Output the [x, y] coordinate of the center of the cell containing the given text.  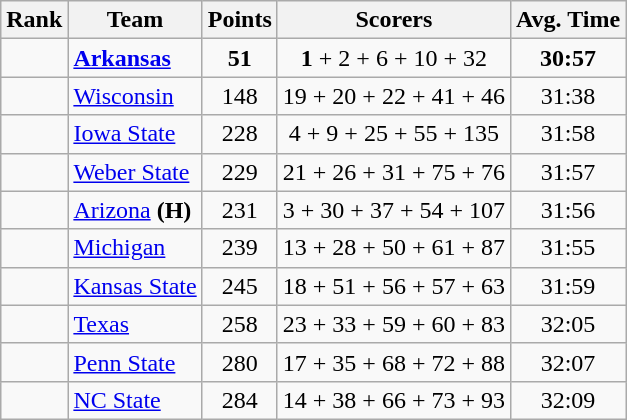
Weber State [135, 172]
Iowa State [135, 134]
Kansas State [135, 286]
Penn State [135, 362]
NC State [135, 400]
258 [240, 324]
31:59 [568, 286]
Points [240, 20]
30:57 [568, 58]
229 [240, 172]
32:07 [568, 362]
Texas [135, 324]
32:05 [568, 324]
231 [240, 210]
14 + 38 + 66 + 73 + 93 [394, 400]
Scorers [394, 20]
31:57 [568, 172]
280 [240, 362]
23 + 33 + 59 + 60 + 83 [394, 324]
17 + 35 + 68 + 72 + 88 [394, 362]
18 + 51 + 56 + 57 + 63 [394, 286]
1 + 2 + 6 + 10 + 32 [394, 58]
245 [240, 286]
148 [240, 96]
21 + 26 + 31 + 75 + 76 [394, 172]
31:38 [568, 96]
51 [240, 58]
Arizona (H) [135, 210]
19 + 20 + 22 + 41 + 46 [394, 96]
Arkansas [135, 58]
Team [135, 20]
31:58 [568, 134]
32:09 [568, 400]
3 + 30 + 37 + 54 + 107 [394, 210]
Avg. Time [568, 20]
4 + 9 + 25 + 55 + 135 [394, 134]
Michigan [135, 248]
31:55 [568, 248]
31:56 [568, 210]
Wisconsin [135, 96]
239 [240, 248]
284 [240, 400]
Rank [34, 20]
228 [240, 134]
13 + 28 + 50 + 61 + 87 [394, 248]
